Extract the [X, Y] coordinate from the center of the cell holding the provided text.  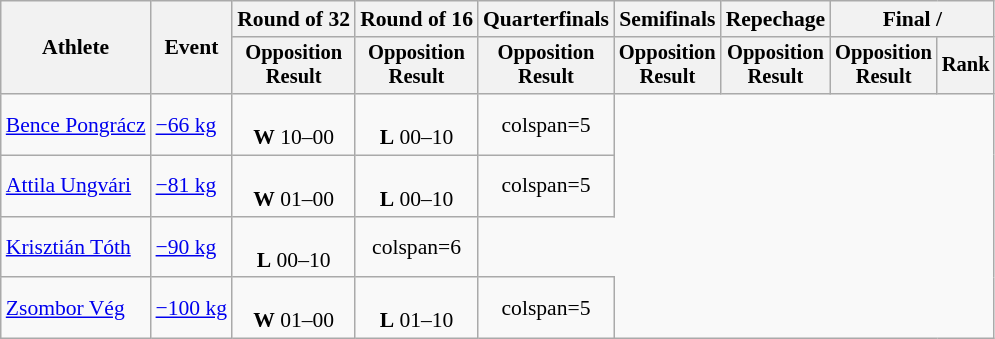
Round of 16 [416, 19]
Round of 32 [294, 19]
Quarterfinals [546, 19]
W 10–00 [294, 124]
Rank [966, 66]
L 01–10 [416, 308]
−100 kg [192, 308]
Semifinals [668, 19]
Zsombor Vég [76, 308]
Repechage [776, 19]
Krisztián Tóth [76, 248]
Bence Pongrácz [76, 124]
−90 kg [192, 248]
−66 kg [192, 124]
−81 kg [192, 186]
Event [192, 48]
Athlete [76, 48]
Final / [912, 19]
Attila Ungvári [76, 186]
colspan=6 [416, 248]
